Determine the [X, Y] coordinate at the center of the cell enclosing the given text.  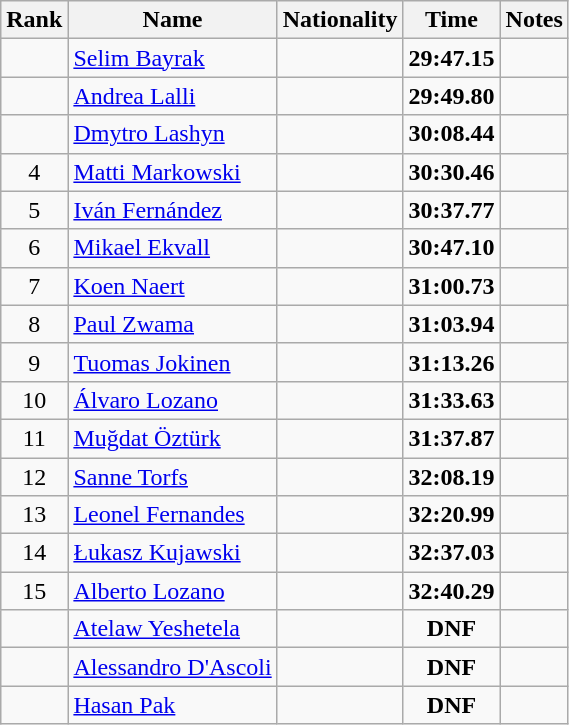
Rank [34, 20]
Paul Zwama [172, 324]
30:08.44 [452, 134]
6 [34, 248]
29:47.15 [452, 58]
31:37.87 [452, 438]
Alberto Lozano [172, 591]
31:03.94 [452, 324]
Sanne Torfs [172, 477]
29:49.80 [452, 96]
32:08.19 [452, 477]
11 [34, 438]
Dmytro Lashyn [172, 134]
32:40.29 [452, 591]
Nationality [340, 20]
4 [34, 172]
32:37.03 [452, 553]
Atelaw Yeshetela [172, 629]
Iván Fernández [172, 210]
Andrea Lalli [172, 96]
Muğdat Öztürk [172, 438]
32:20.99 [452, 515]
Leonel Fernandes [172, 515]
9 [34, 362]
30:30.46 [452, 172]
8 [34, 324]
12 [34, 477]
5 [34, 210]
Hasan Pak [172, 705]
Łukasz Kujawski [172, 553]
Koen Naert [172, 286]
Alessandro D'Ascoli [172, 667]
Tuomas Jokinen [172, 362]
31:13.26 [452, 362]
Matti Markowski [172, 172]
Time [452, 20]
10 [34, 400]
Notes [534, 20]
30:37.77 [452, 210]
13 [34, 515]
30:47.10 [452, 248]
31:00.73 [452, 286]
15 [34, 591]
Álvaro Lozano [172, 400]
Name [172, 20]
Mikael Ekvall [172, 248]
7 [34, 286]
Selim Bayrak [172, 58]
14 [34, 553]
31:33.63 [452, 400]
